For the text-containing cell, return its midpoint in (x, y) coordinate format. 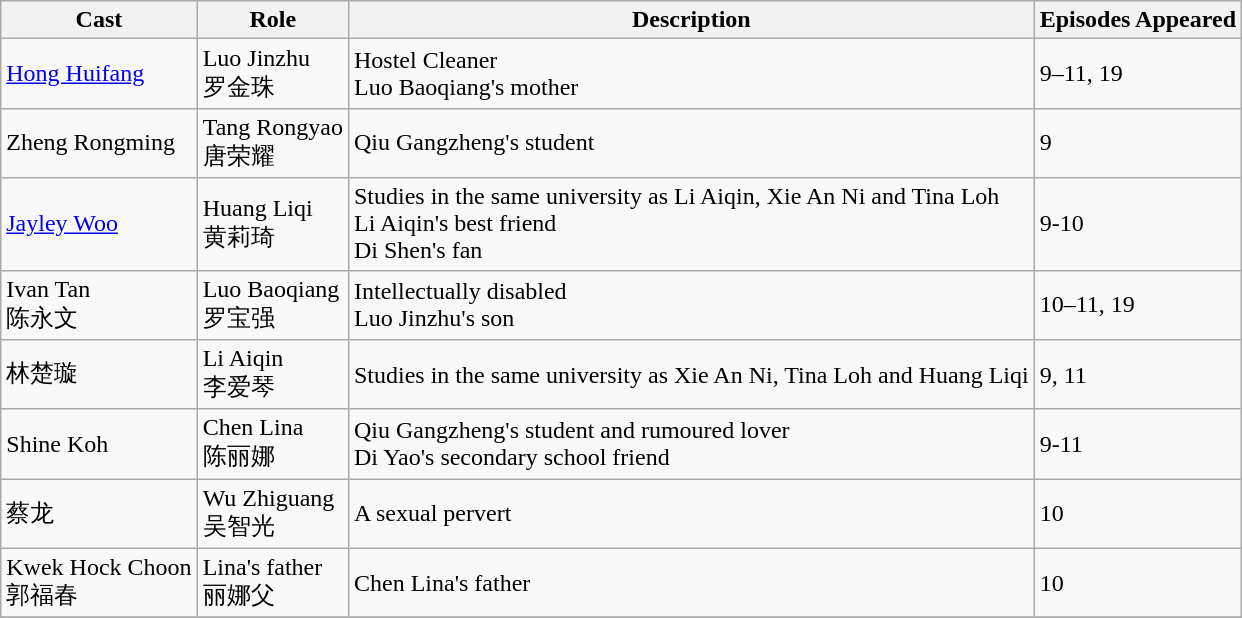
Episodes Appeared (1138, 20)
10–11, 19 (1138, 305)
9, 11 (1138, 375)
Studies in the same university as Xie An Ni, Tina Loh and Huang Liqi (691, 375)
Intellectually disabled Luo Jinzhu's son (691, 305)
Zheng Rongming (99, 143)
Jayley Woo (99, 224)
9 (1138, 143)
Huang Liqi 黄莉琦 (272, 224)
Lina's father 丽娜父 (272, 583)
Chen Lina's father (691, 583)
Tang Rongyao 唐荣耀 (272, 143)
9-11 (1138, 444)
Chen Lina 陈丽娜 (272, 444)
Li Aiqin 李爱琴 (272, 375)
Hostel Cleaner Luo Baoqiang's mother (691, 74)
Cast (99, 20)
Wu Zhiguang 吴智光 (272, 514)
Studies in the same university as Li Aiqin, Xie An Ni and Tina Loh Li Aiqin's best friend Di Shen's fan (691, 224)
Role (272, 20)
Ivan Tan 陈永文 (99, 305)
9-10 (1138, 224)
A sexual pervert (691, 514)
9–11, 19 (1138, 74)
Qiu Gangzheng's student (691, 143)
蔡龙 (99, 514)
Shine Koh (99, 444)
林楚璇 (99, 375)
Luo Jinzhu 罗金珠 (272, 74)
Qiu Gangzheng's student and rumoured lover Di Yao's secondary school friend (691, 444)
Luo Baoqiang 罗宝强 (272, 305)
Kwek Hock Choon 郭福春 (99, 583)
Description (691, 20)
Hong Huifang (99, 74)
